Scan for the cell matching the given text and deliver its (X, Y) coordinate at center. 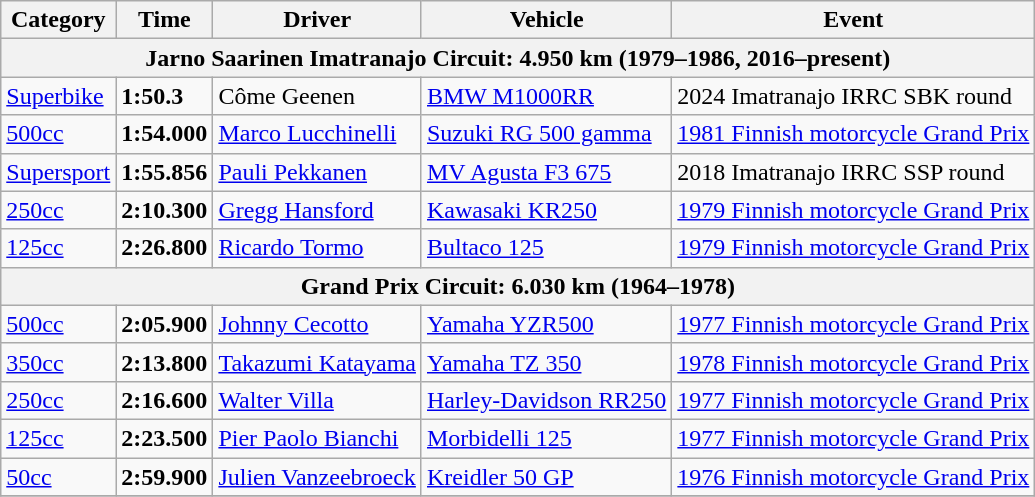
Walter Villa (318, 400)
2:16.600 (164, 400)
1978 Finnish motorcycle Grand Prix (854, 362)
Grand Prix Circuit: 6.030 km (1964–1978) (518, 286)
Julien Vanzeebroeck (318, 477)
350cc (58, 362)
Yamaha YZR500 (546, 324)
Kreidler 50 GP (546, 477)
50cc (58, 477)
Suzuki RG 500 gamma (546, 134)
2:23.500 (164, 438)
2:26.800 (164, 248)
1976 Finnish motorcycle Grand Prix (854, 477)
1:54.000 (164, 134)
Jarno Saarinen Imatranajo Circuit: 4.950 km (1979–1986, 2016–present) (518, 58)
1:50.3 (164, 96)
Takazumi Katayama (318, 362)
2024 Imatranajo IRRC SBK round (854, 96)
1981 Finnish motorcycle Grand Prix (854, 134)
Vehicle (546, 20)
2:13.800 (164, 362)
Category (58, 20)
Côme Geenen (318, 96)
Event (854, 20)
Gregg Hansford (318, 210)
Bultaco 125 (546, 248)
BMW M1000RR (546, 96)
Driver (318, 20)
Kawasaki KR250 (546, 210)
Supersport (58, 172)
Pauli Pekkanen (318, 172)
MV Agusta F3 675 (546, 172)
1:55.856 (164, 172)
2:05.900 (164, 324)
Morbidelli 125 (546, 438)
Ricardo Tormo (318, 248)
Marco Lucchinelli (318, 134)
Johnny Cecotto (318, 324)
Harley-Davidson RR250 (546, 400)
2018 Imatranajo IRRC SSP round (854, 172)
Pier Paolo Bianchi (318, 438)
Yamaha TZ 350 (546, 362)
2:59.900 (164, 477)
2:10.300 (164, 210)
Superbike (58, 96)
Time (164, 20)
